Output the [x, y] coordinate of the center of the cell containing the given text.  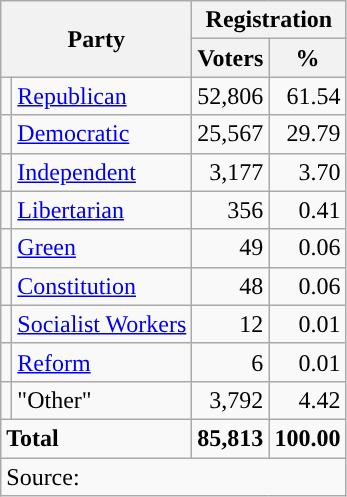
85,813 [230, 438]
Constitution [102, 286]
100.00 [308, 438]
3,177 [230, 172]
48 [230, 286]
Total [96, 438]
52,806 [230, 96]
4.42 [308, 400]
% [308, 58]
Green [102, 248]
Source: [174, 477]
Party [96, 39]
3,792 [230, 400]
49 [230, 248]
Reform [102, 362]
25,567 [230, 134]
Voters [230, 58]
Democratic [102, 134]
6 [230, 362]
356 [230, 210]
12 [230, 324]
0.41 [308, 210]
Registration [269, 20]
Independent [102, 172]
61.54 [308, 96]
3.70 [308, 172]
Socialist Workers [102, 324]
"Other" [102, 400]
Republican [102, 96]
Libertarian [102, 210]
29.79 [308, 134]
